Find where the given text appears and provide that cell's center as (X, Y) coordinate. 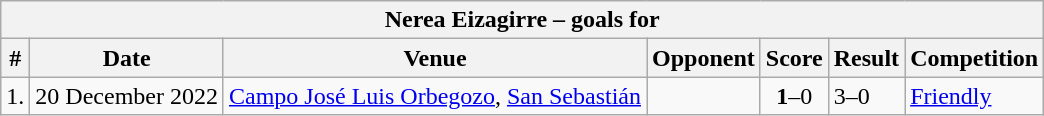
Friendly (974, 96)
1–0 (794, 96)
Competition (974, 58)
Score (794, 58)
1. (16, 96)
Opponent (703, 58)
Campo José Luis Orbegozo, San Sebastián (434, 96)
Result (866, 58)
3–0 (866, 96)
# (16, 58)
20 December 2022 (127, 96)
Venue (434, 58)
Date (127, 58)
Nerea Eizagirre – goals for (522, 20)
